Return the (X, Y) coordinate for the center point of the cell that contains the specified text.  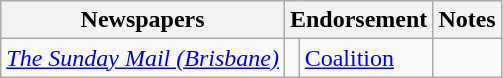
Coalition (366, 58)
Notes (467, 20)
The Sunday Mail (Brisbane) (143, 58)
Endorsement (358, 20)
Newspapers (143, 20)
